Return the [x, y] coordinate for the center point of the cell that contains the specified text.  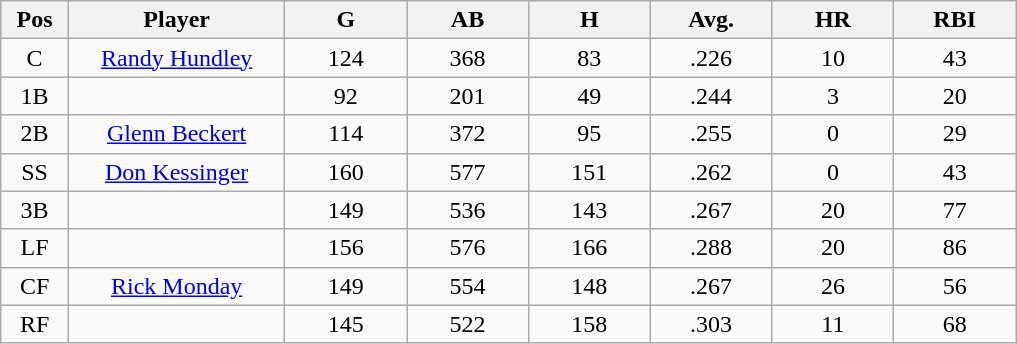
1B [35, 96]
LF [35, 248]
HR [833, 20]
145 [346, 324]
3 [833, 96]
SS [35, 172]
368 [468, 58]
.288 [711, 248]
124 [346, 58]
.244 [711, 96]
Rick Monday [176, 286]
160 [346, 172]
68 [955, 324]
114 [346, 134]
92 [346, 96]
Randy Hundley [176, 58]
Glenn Beckert [176, 134]
11 [833, 324]
CF [35, 286]
554 [468, 286]
201 [468, 96]
148 [589, 286]
576 [468, 248]
Don Kessinger [176, 172]
29 [955, 134]
C [35, 58]
3B [35, 210]
372 [468, 134]
95 [589, 134]
86 [955, 248]
.255 [711, 134]
156 [346, 248]
Player [176, 20]
.262 [711, 172]
577 [468, 172]
151 [589, 172]
.303 [711, 324]
2B [35, 134]
.226 [711, 58]
AB [468, 20]
26 [833, 286]
56 [955, 286]
H [589, 20]
RBI [955, 20]
158 [589, 324]
536 [468, 210]
RF [35, 324]
G [346, 20]
10 [833, 58]
77 [955, 210]
522 [468, 324]
Pos [35, 20]
143 [589, 210]
49 [589, 96]
166 [589, 248]
Avg. [711, 20]
83 [589, 58]
